Return [x, y] of the center of cell containing provided text 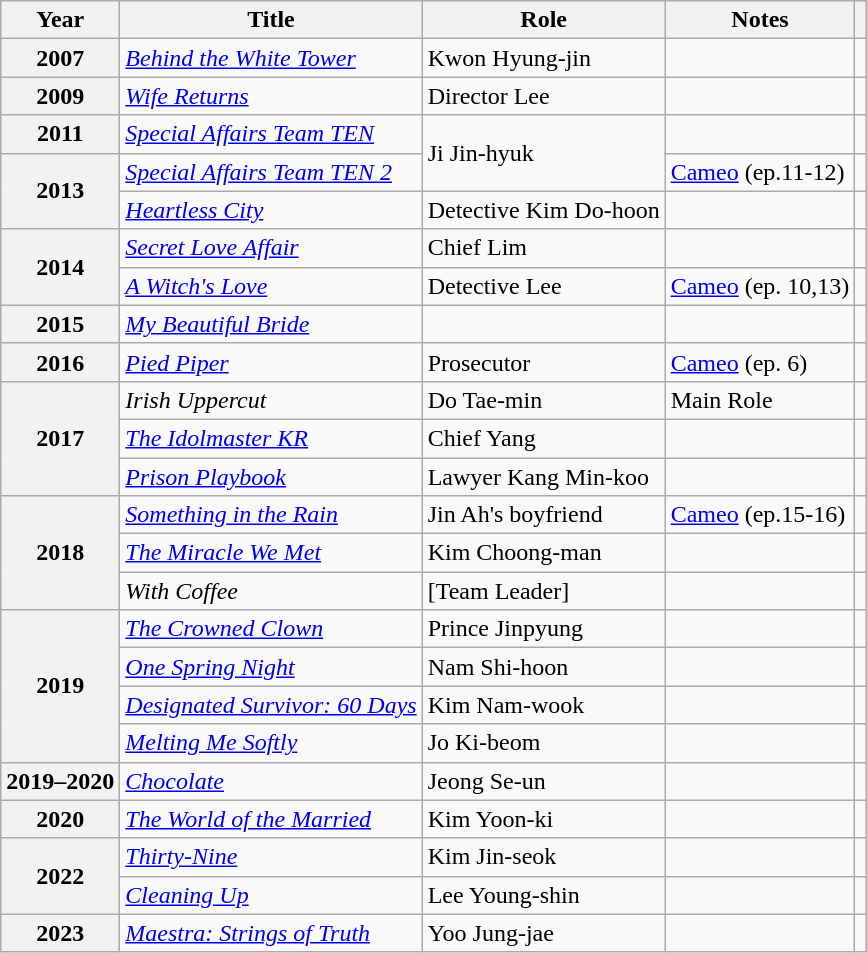
Chocolate [271, 781]
2019 [60, 686]
Detective Lee [544, 286]
Kim Jin-seok [544, 857]
Cameo (ep. 10,13) [760, 286]
Special Affairs Team TEN [271, 134]
2011 [60, 134]
Kim Yoon-ki [544, 819]
The World of the Married [271, 819]
2017 [60, 438]
Title [271, 20]
[Team Leader] [544, 591]
2022 [60, 876]
Wife Returns [271, 96]
The Crowned Clown [271, 629]
The Idolmaster KR [271, 438]
2014 [60, 267]
Chief Lim [544, 248]
Lawyer Kang Min-koo [544, 477]
2018 [60, 553]
2013 [60, 191]
2007 [60, 58]
Maestra: Strings of Truth [271, 933]
Director Lee [544, 96]
Detective Kim Do-hoon [544, 210]
Melting Me Softly [271, 743]
Chief Yang [544, 438]
Prison Playbook [271, 477]
Prosecutor [544, 362]
2015 [60, 324]
Year [60, 20]
Designated Survivor: 60 Days [271, 705]
Thirty-Nine [271, 857]
Irish Uppercut [271, 400]
Main Role [760, 400]
Do Tae-min [544, 400]
With Coffee [271, 591]
Prince Jinpyung [544, 629]
Role [544, 20]
2023 [60, 933]
2016 [60, 362]
One Spring Night [271, 667]
Notes [760, 20]
Kwon Hyung-jin [544, 58]
A Witch's Love [271, 286]
My Beautiful Bride [271, 324]
Yoo Jung-jae [544, 933]
Heartless City [271, 210]
Secret Love Affair [271, 248]
Lee Young-shin [544, 895]
Kim Nam-wook [544, 705]
Pied Piper [271, 362]
2020 [60, 819]
Cleaning Up [271, 895]
Cameo (ep.11-12) [760, 172]
Cameo (ep.15-16) [760, 515]
Jeong Se-un [544, 781]
Special Affairs Team TEN 2 [271, 172]
Something in the Rain [271, 515]
2019–2020 [60, 781]
Behind the White Tower [271, 58]
The Miracle We Met [271, 553]
Ji Jin-hyuk [544, 153]
Jin Ah's boyfriend [544, 515]
Cameo (ep. 6) [760, 362]
Nam Shi-hoon [544, 667]
Kim Choong-man [544, 553]
Jo Ki-beom [544, 743]
2009 [60, 96]
